Extract the [X, Y] coordinate from the center of the cell holding the provided text.  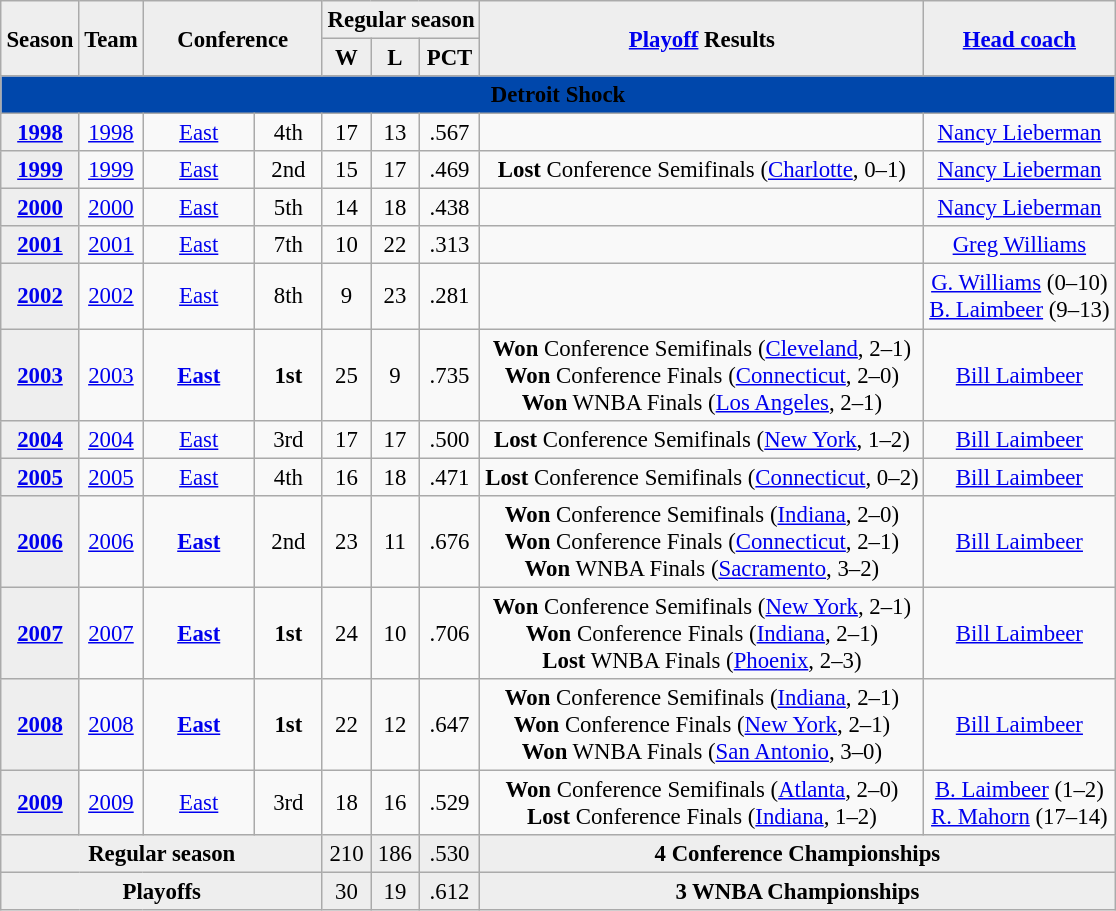
13 [395, 133]
Team [111, 38]
.612 [450, 891]
14 [346, 208]
W [346, 58]
Lost Conference Semifinals (New York, 1–2) [702, 439]
8th [288, 296]
G. Williams (0–10)B. Laimbeer (9–13) [1020, 296]
.313 [450, 245]
.469 [450, 170]
B. Laimbeer (1–2)R. Mahorn (17–14) [1020, 802]
.567 [450, 133]
19 [395, 891]
Head coach [1020, 38]
L [395, 58]
.676 [450, 541]
7th [288, 245]
5th [288, 208]
3 WNBA Championships [798, 891]
.529 [450, 802]
.647 [450, 725]
.438 [450, 208]
.281 [450, 296]
11 [395, 541]
PCT [450, 58]
Lost Conference Semifinals (Connecticut, 0–2) [702, 477]
Won Conference Semifinals (Cleveland, 2–1) Won Conference Finals (Connecticut, 2–0) Won WNBA Finals (Los Angeles, 2–1) [702, 375]
Won Conference Semifinals (Indiana, 2–0) Won Conference Finals (Connecticut, 2–1) Won WNBA Finals (Sacramento, 3–2) [702, 541]
Lost Conference Semifinals (Charlotte, 0–1) [702, 170]
Playoff Results [702, 38]
.530 [450, 854]
Won Conference Semifinals (Atlanta, 2–0) Lost Conference Finals (Indiana, 1–2) [702, 802]
210 [346, 854]
Won Conference Semifinals (Indiana, 2–1) Won Conference Finals (New York, 2–1) Won WNBA Finals (San Antonio, 3–0) [702, 725]
24 [346, 633]
Conference [232, 38]
15 [346, 170]
Greg Williams [1020, 245]
.735 [450, 375]
186 [395, 854]
25 [346, 375]
Detroit Shock [558, 95]
.500 [450, 439]
4 Conference Championships [798, 854]
Won Conference Semifinals (New York, 2–1) Won Conference Finals (Indiana, 2–1) Lost WNBA Finals (Phoenix, 2–3) [702, 633]
Season [40, 38]
30 [346, 891]
12 [395, 725]
.471 [450, 477]
Playoffs [162, 891]
.706 [450, 633]
